Capture the cell that displays the provided text and extract its [x, y] central coordinate. 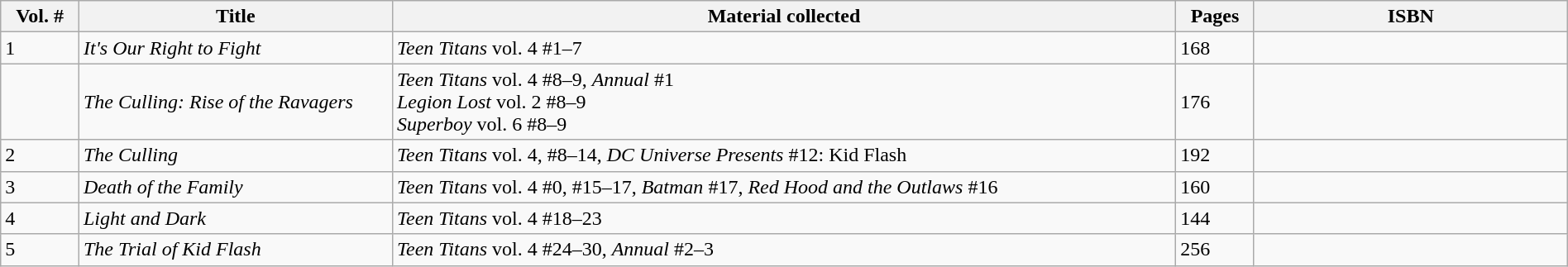
144 [1216, 218]
Death of the Family [235, 187]
Vol. # [40, 17]
The Culling: Rise of the Ravagers [235, 102]
2 [40, 155]
Teen Titans vol. 4, #8–14, DC Universe Presents #12: Kid Flash [784, 155]
Material collected [784, 17]
168 [1216, 48]
Pages [1216, 17]
ISBN [1411, 17]
Teen Titans vol. 4 #18–23 [784, 218]
The Culling [235, 155]
Teen Titans vol. 4 #0, #15–17, Batman #17, Red Hood and the Outlaws #16 [784, 187]
192 [1216, 155]
3 [40, 187]
176 [1216, 102]
256 [1216, 250]
It's Our Right to Fight [235, 48]
The Trial of Kid Flash [235, 250]
1 [40, 48]
160 [1216, 187]
4 [40, 218]
Title [235, 17]
Teen Titans vol. 4 #24–30, Annual #2–3 [784, 250]
Teen Titans vol. 4 #1–7 [784, 48]
5 [40, 250]
Teen Titans vol. 4 #8–9, Annual #1Legion Lost vol. 2 #8–9Superboy vol. 6 #8–9 [784, 102]
Light and Dark [235, 218]
